Find where the given text appears and provide that cell's center as (x, y) coordinate. 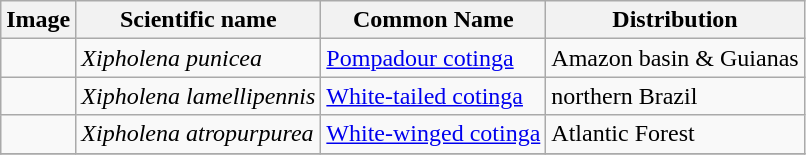
Xipholena atropurpurea (198, 134)
Image (38, 20)
Amazon basin & Guianas (675, 58)
Scientific name (198, 20)
Pompadour cotinga (434, 58)
Common Name (434, 20)
White-winged cotinga (434, 134)
northern Brazil (675, 96)
Distribution (675, 20)
Xipholena lamellipennis (198, 96)
Atlantic Forest (675, 134)
White-tailed cotinga (434, 96)
Xipholena punicea (198, 58)
